Return (X, Y) of the center of cell containing provided text 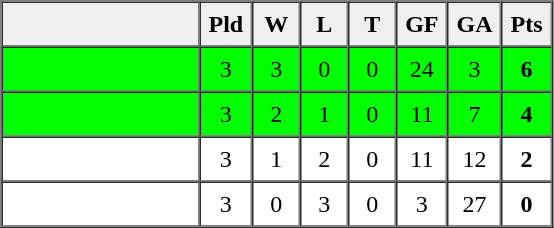
T (372, 24)
4 (527, 114)
W (276, 24)
GF (422, 24)
Pld (226, 24)
24 (422, 68)
27 (475, 204)
GA (475, 24)
7 (475, 114)
12 (475, 158)
Pts (527, 24)
6 (527, 68)
L (324, 24)
